Detect which cell encompasses the target text, then output its [x, y] center coordinate. 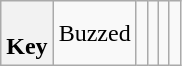
Key [27, 34]
Buzzed [94, 34]
